Return (x, y) of the center of cell containing provided text 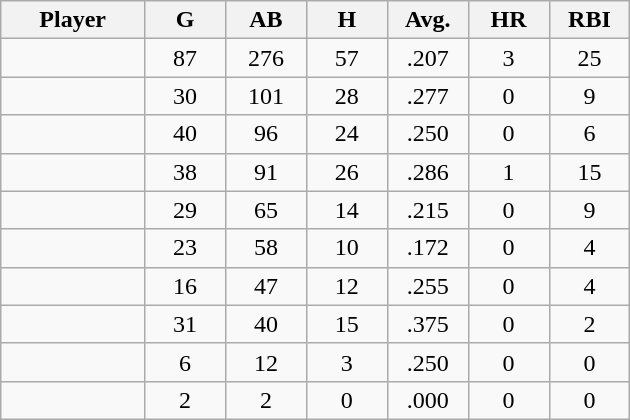
G (186, 20)
23 (186, 248)
HR (508, 20)
65 (266, 210)
276 (266, 58)
96 (266, 134)
91 (266, 172)
14 (346, 210)
.215 (428, 210)
AB (266, 20)
24 (346, 134)
.286 (428, 172)
.207 (428, 58)
.000 (428, 400)
47 (266, 286)
25 (590, 58)
31 (186, 324)
.255 (428, 286)
26 (346, 172)
Avg. (428, 20)
28 (346, 96)
29 (186, 210)
H (346, 20)
10 (346, 248)
.375 (428, 324)
38 (186, 172)
30 (186, 96)
RBI (590, 20)
101 (266, 96)
58 (266, 248)
1 (508, 172)
57 (346, 58)
.277 (428, 96)
87 (186, 58)
.172 (428, 248)
Player (73, 20)
16 (186, 286)
